Find where the given text appears and provide that cell's center as (X, Y) coordinate. 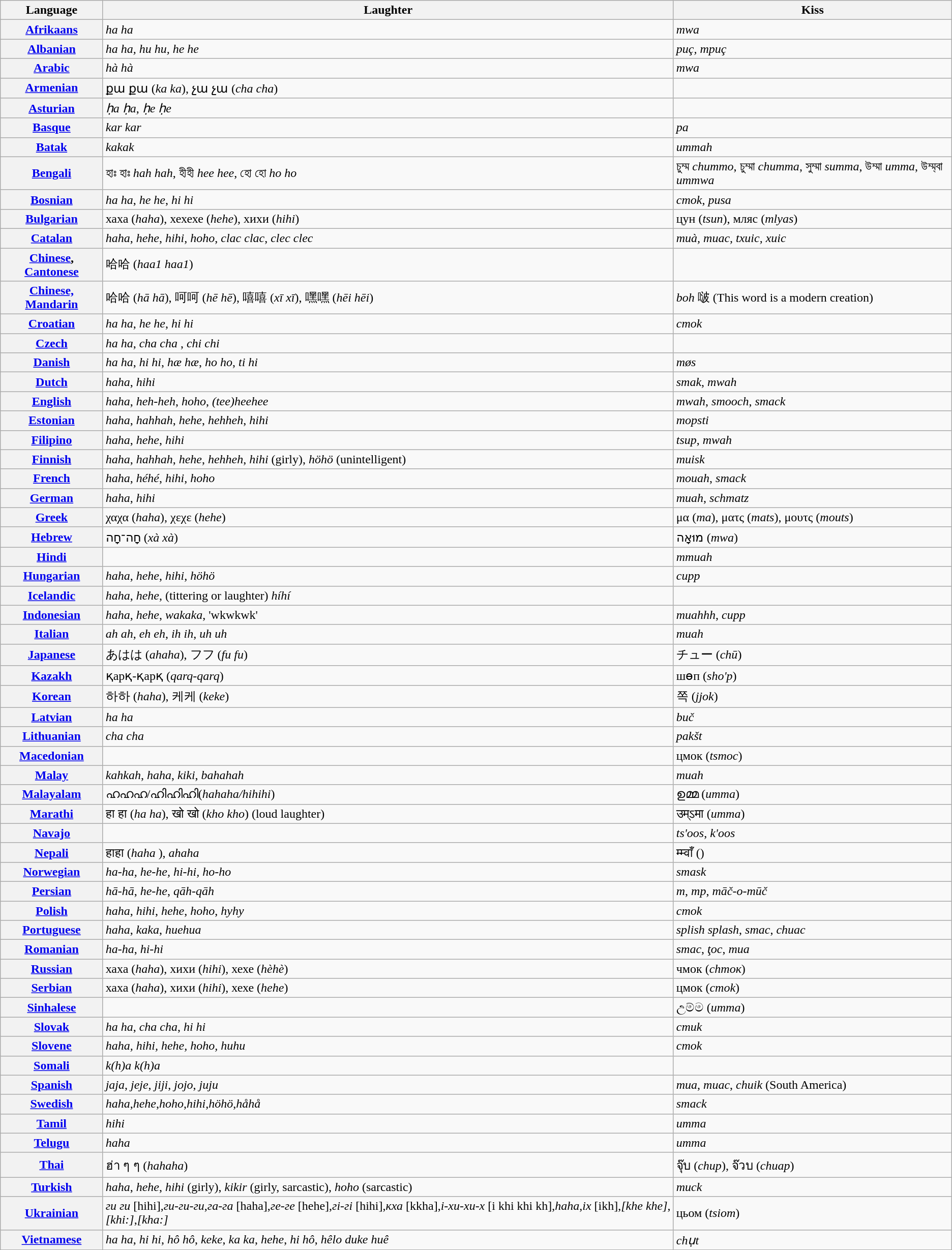
haha, hehe, wakaka, 'wkwkwk' (388, 615)
Marathi (52, 814)
muck (813, 1187)
Vietnamese (52, 1240)
haha, hehe, (tittering or laughter) híhí (388, 596)
Slovak (52, 1027)
Basque (52, 128)
ah ah, eh eh, ih ih, uh uh (388, 634)
buč (813, 717)
χαχα (haha), χεχε (hehe) (388, 517)
cupp (813, 576)
Laughter (388, 10)
쪽 (jjok) (813, 697)
Asturian (52, 108)
Romanian (52, 949)
smask (813, 872)
cmok, pusa (813, 199)
muah, schmatz (813, 498)
Nepali (52, 852)
Kazakh (52, 676)
chụt (813, 1240)
Finnish (52, 459)
mua, muac, chuik (South America) (813, 1085)
քա քա (ka ka), չա չա (cha cha) (388, 88)
ts'oos, k'oos (813, 833)
ฮ่า ๆ ๆ (hahaha) (388, 1165)
чмок (chmoк) (813, 969)
हाहा (haha ), ahaha (388, 852)
kakak (388, 147)
цмок (cmok) (813, 988)
Latvian (52, 717)
Bengali (52, 173)
haha, hehe, hihi, höhö (388, 576)
ḥa ḥa, ḥe ḥe (388, 108)
boh 啵 (This word is a modern creation) (813, 298)
μα (ma), ματς (mats), μουτς (mouts) (813, 517)
하하 (haha), 케케 (keke) (388, 697)
उम्ऽमा (umma) (813, 814)
Sinhalese (52, 1007)
Tamil (52, 1123)
Kiss (813, 10)
চুম্ম chummo, চুম্মা chumma, সুম্মা summa, উম্মা umma, উম্ম্বা ummwa (813, 173)
ги ги [hihi],ги-ги-ги,га-га [haha],ге-ге [hehe],гі-гі [hihi],кха [kkha],і-хи-хи-х [i khi khi kh],haha,іх [ikh],[khe khe],[khi:],[kha:] (388, 1213)
あはは (ahaha), フフ (fu fu) (388, 655)
Croatian (52, 324)
ഉമ്മ (umma) (813, 794)
Afrikaans (52, 29)
kahkah, haha, kiki, bahahah (388, 775)
қарқ-қарқ (qarq-qarq) (388, 676)
חָה־חָה (xà xà) (388, 537)
haha, hihi, hehe, hoho, hyhy (388, 911)
Danish (52, 363)
হাঃ হাঃ hah hah, হীহী hee hee, হো হো ho ho (388, 173)
උම්ම (umma) (813, 1007)
Lithuanian (52, 736)
Spanish (52, 1085)
hihi (388, 1123)
Greek (52, 517)
Hungarian (52, 576)
Persian (52, 891)
mopsti (813, 421)
Bulgarian (52, 219)
Norwegian (52, 872)
Filipino (52, 440)
Estonian (52, 421)
Dutch (52, 382)
Korean (52, 697)
tsup, mwah (813, 440)
cmuk (813, 1027)
møs (813, 363)
Japanese (52, 655)
哈哈 (haa1 haa1) (388, 264)
हा हा (ha ha), खो खो (kho kho) (loud laughter) (388, 814)
म्म्वाँ () (813, 852)
French (52, 479)
muà, muac, txuic, xuic (813, 238)
ha ha, hi hi, hô hô, keke, ka ka, hehe, hi hô, hêlo duke huê (388, 1240)
цьом (tsiom) (813, 1213)
haha, héhé, hihi, hoho (388, 479)
ha ha, cha cha , chi chi (388, 343)
English (52, 401)
k(h)a k(h)a (388, 1065)
Thai (52, 1165)
haha, hihi, hehe, hoho, huhu (388, 1046)
цун (tsun), мляс (mlyas) (813, 219)
Ukrainian (52, 1213)
Telugu (52, 1143)
mwah, smooch, smack (813, 401)
хаха (haha), хихи (hihi), хехе (hèhè) (388, 969)
Swedish (52, 1104)
Slovene (52, 1046)
puç, mpuç (813, 49)
Arabic (52, 68)
mmuah (813, 557)
Icelandic (52, 596)
хаха (haha), хихи (hihi), хехе (hehe) (388, 988)
haha, hahhah, hehe, hehheh, hihi (girly), höhö (unintelligent) (388, 459)
ummah (813, 147)
smak, mwah (813, 382)
шөп (sho'p) (813, 676)
haha, hehe, hihi (388, 440)
Armenian (52, 88)
ha ha, cha cha, hi hi (388, 1027)
muisk (813, 459)
Malay (52, 775)
цмок (tsmoc) (813, 756)
チュー (chū) (813, 655)
splish splash, smac, chuac (813, 930)
Polish (52, 911)
German (52, 498)
Chinese, Mandarin (52, 298)
ha ha, hi hi, hæ hæ, ho ho, ti hi (388, 363)
ഹഹഹ/ഹിഹിഹി(hahaha/hihihi) (388, 794)
smack (813, 1104)
pakšt (813, 736)
haha, heh-heh, hoho, (tee)heehee (388, 401)
haha (388, 1143)
kar kar (388, 128)
smac, ţoc, mua (813, 949)
Malayalam (52, 794)
mouah, smack (813, 479)
Italian (52, 634)
Bosnian (52, 199)
haha,hehe,hoho,hihi,höhö,håhå (388, 1104)
haha, hahhah, hehe, hehheh, hihi (388, 421)
muahhh, cupp (813, 615)
Portuguese (52, 930)
Albanian (52, 49)
Navajo (52, 833)
haha, kaka, huehua (388, 930)
jaja, jeje, jiji, jojo, juju (388, 1085)
hā-hā, he-he, qāh-qāh (388, 891)
Czech (52, 343)
ha ha, hu hu, he he (388, 49)
Russian (52, 969)
hà hà (388, 68)
จุ๊บ (chup), จ๊วบ (chuap) (813, 1165)
ha-ha, he-he, hi-hi, ho-ho (388, 872)
m, mp, māč-o-mūč (813, 891)
хаха (haha), хехехе (hehe), хихи (hihi) (388, 219)
Hebrew (52, 537)
Indonesian (52, 615)
Somali (52, 1065)
cha cha (388, 736)
haha, hehe, hihi (girly), kikir (girly, sarcastic), hoho (sarcastic) (388, 1187)
Batak (52, 147)
哈哈 (hā hā), 呵呵 (hē hē), 嘻嘻 (xī xī), 嘿嘿 (hēi hēi) (388, 298)
Serbian (52, 988)
Catalan (52, 238)
Turkish (52, 1187)
pa (813, 128)
Chinese, Cantonese (52, 264)
מוּאָה (mwa) (813, 537)
ha-ha, hi-hi (388, 949)
Hindi (52, 557)
Language (52, 10)
Macedonian (52, 756)
haha, hehe, hihi, hoho, clac clac, clec clec (388, 238)
